Find where the given text appears and provide that cell's center as [x, y] coordinate. 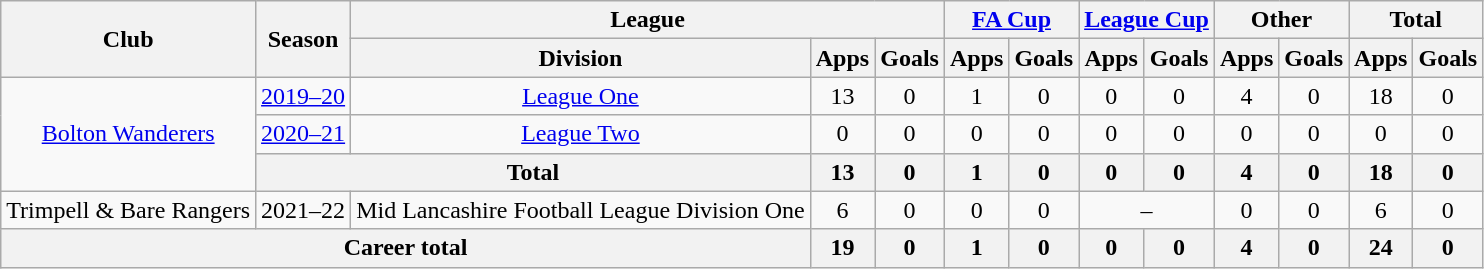
– [1147, 210]
League Two [581, 134]
League Cup [1147, 20]
24 [1381, 248]
Division [581, 58]
Season [304, 39]
League [648, 20]
FA Cup [1011, 20]
19 [842, 248]
Trimpell & Bare Rangers [128, 210]
Mid Lancashire Football League Division One [581, 210]
2020–21 [304, 134]
2021–22 [304, 210]
2019–20 [304, 96]
League One [581, 96]
Other [1281, 20]
Career total [406, 248]
Bolton Wanderers [128, 134]
Club [128, 39]
